For the text-containing cell, return its midpoint in (X, Y) coordinate format. 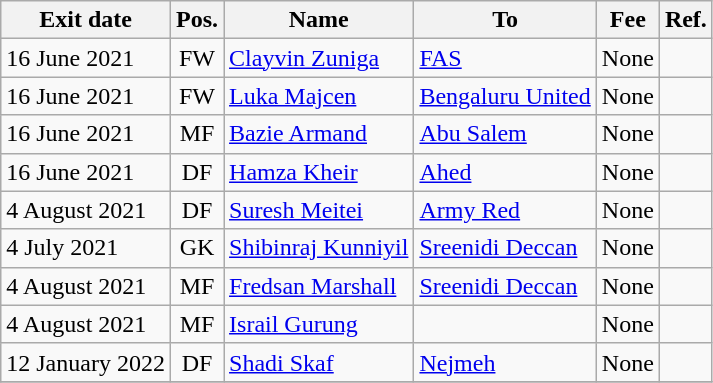
Exit date (86, 20)
Ahed (505, 172)
Hamza Kheir (319, 172)
Abu Salem (505, 134)
GK (196, 248)
Fee (628, 20)
Pos. (196, 20)
Army Red (505, 210)
Nejmeh (505, 362)
Bazie Armand (319, 134)
4 July 2021 (86, 248)
To (505, 20)
Israil Gurung (319, 324)
Luka Majcen (319, 96)
Shibinraj Kunniyil (319, 248)
Shadi Skaf (319, 362)
FAS (505, 58)
Clayvin Zuniga (319, 58)
Bengaluru United (505, 96)
Name (319, 20)
Fredsan Marshall (319, 286)
Ref. (686, 20)
12 January 2022 (86, 362)
Suresh Meitei (319, 210)
